Search for the cell housing the specified text and yield its [X, Y] center coordinate. 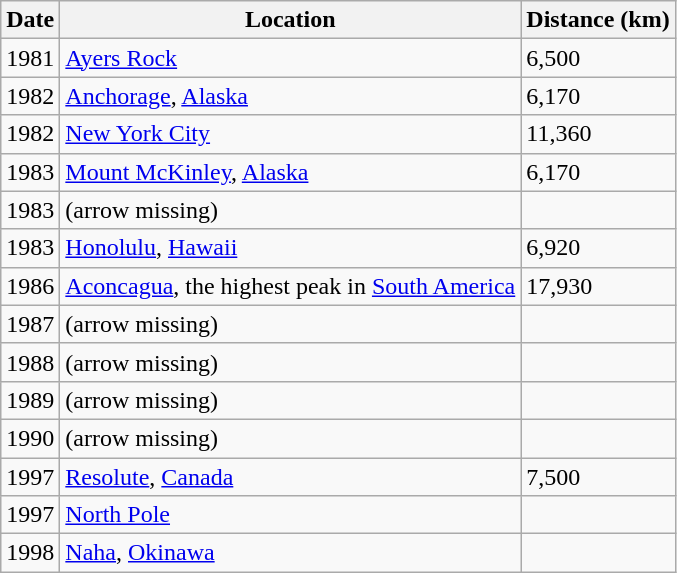
New York City [290, 134]
Aconcagua, the highest peak in South America [290, 286]
7,500 [598, 477]
1990 [30, 438]
1981 [30, 58]
North Pole [290, 515]
1989 [30, 400]
1987 [30, 324]
1998 [30, 553]
Anchorage, Alaska [290, 96]
6,500 [598, 58]
Location [290, 20]
Date [30, 20]
Honolulu, Hawaii [290, 248]
6,920 [598, 248]
Mount McKinley, Alaska [290, 172]
1986 [30, 286]
Ayers Rock [290, 58]
Naha, Okinawa [290, 553]
17,930 [598, 286]
1988 [30, 362]
Resolute, Canada [290, 477]
11,360 [598, 134]
Distance (km) [598, 20]
